Determine the (x, y) coordinate at the center of the cell enclosing the given text.  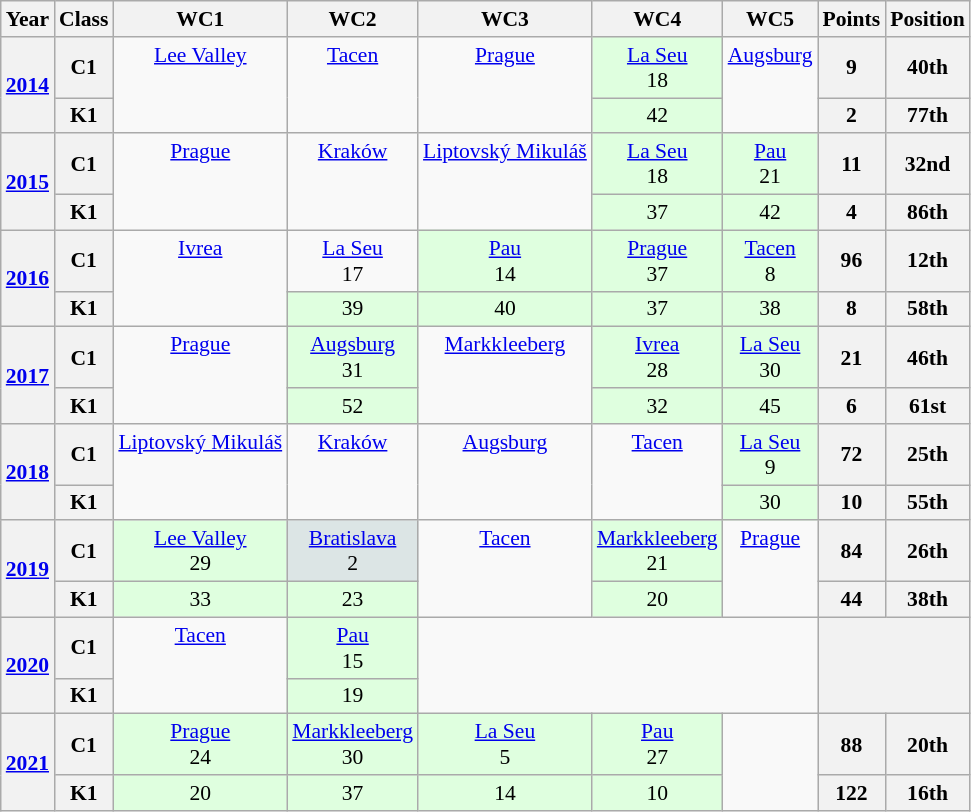
2020 (28, 666)
32nd (927, 164)
Tacen 8 (770, 260)
Position (927, 19)
40th (927, 68)
WC1 (200, 19)
44 (852, 600)
14 (505, 793)
2017 (28, 376)
4 (852, 213)
25th (927, 454)
Year (28, 19)
Markkleeberg (505, 376)
77th (927, 116)
2015 (28, 182)
La Seu 5 (505, 744)
WC2 (352, 19)
Pau 21 (770, 164)
Lee Valley (200, 86)
Ivrea 28 (658, 358)
16th (927, 793)
61st (927, 406)
6 (852, 406)
72 (852, 454)
2016 (28, 278)
Prague 37 (658, 260)
WC3 (505, 19)
La Seu 17 (352, 260)
Augsburg 31 (352, 358)
2 (852, 116)
96 (852, 260)
Bratislava 2 (352, 552)
12th (927, 260)
58th (927, 309)
21 (852, 358)
Markkleeberg 21 (658, 552)
39 (352, 309)
46th (927, 358)
WC4 (658, 19)
La Seu 30 (770, 358)
32 (658, 406)
Prague 24 (200, 744)
84 (852, 552)
Markkleeberg 30 (352, 744)
2021 (28, 762)
Pau 15 (352, 648)
Pau 14 (505, 260)
52 (352, 406)
WC5 (770, 19)
2018 (28, 472)
2014 (28, 86)
La Seu 9 (770, 454)
38th (927, 600)
11 (852, 164)
19 (352, 696)
Class (84, 19)
Pau 27 (658, 744)
88 (852, 744)
Lee Valley 29 (200, 552)
2019 (28, 570)
40 (505, 309)
20th (927, 744)
45 (770, 406)
122 (852, 793)
9 (852, 68)
Ivrea (200, 278)
8 (852, 309)
55th (927, 503)
33 (200, 600)
86th (927, 213)
26th (927, 552)
38 (770, 309)
23 (352, 600)
30 (770, 503)
Points (852, 19)
